From the cell containing the given text, extract its center point as [x, y] coordinate. 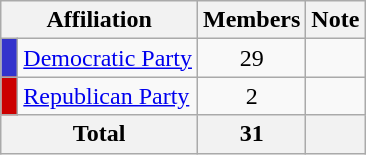
Affiliation [100, 20]
Republican Party [108, 96]
2 [251, 96]
31 [251, 134]
Democratic Party [108, 58]
Total [100, 134]
29 [251, 58]
Note [336, 20]
Members [251, 20]
